From the cell containing the given text, extract its center point as (x, y) coordinate. 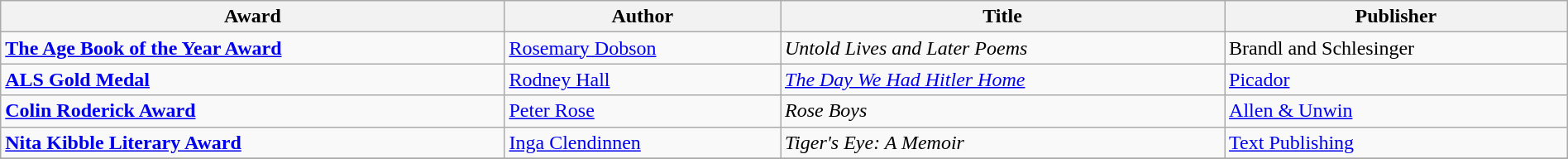
Text Publishing (1396, 142)
Allen & Unwin (1396, 111)
Publisher (1396, 17)
The Age Book of the Year Award (253, 48)
Nita Kibble Literary Award (253, 142)
Award (253, 17)
Author (643, 17)
Rose Boys (1002, 111)
Inga Clendinnen (643, 142)
Brandl and Schlesinger (1396, 48)
Colin Roderick Award (253, 111)
ALS Gold Medal (253, 79)
Title (1002, 17)
Peter Rose (643, 111)
Tiger's Eye: A Memoir (1002, 142)
Untold Lives and Later Poems (1002, 48)
Picador (1396, 79)
Rosemary Dobson (643, 48)
The Day We Had Hitler Home (1002, 79)
Rodney Hall (643, 79)
